Output the (X, Y) coordinate of the center of the cell containing the given text.  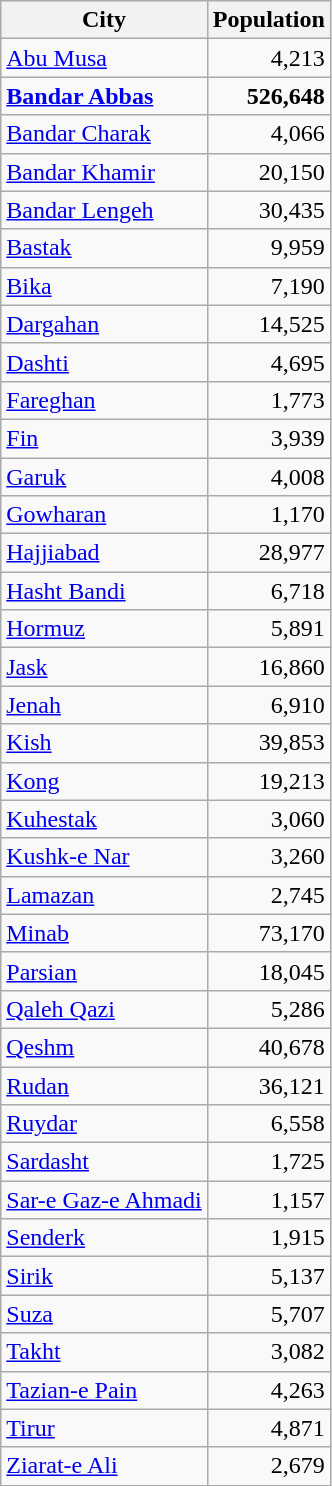
4,263 (268, 1390)
16,860 (268, 667)
5,137 (268, 1276)
Minab (104, 933)
19,213 (268, 781)
7,190 (268, 286)
Bika (104, 286)
Tazian-e Pain (104, 1390)
1,915 (268, 1238)
Abu Musa (104, 58)
Takht (104, 1352)
4,695 (268, 362)
Jenah (104, 705)
Lamazan (104, 895)
Kong (104, 781)
Bandar Abbas (104, 96)
Hormuz (104, 629)
Kish (104, 743)
3,082 (268, 1352)
9,959 (268, 248)
Ruydar (104, 1124)
1,773 (268, 400)
3,060 (268, 819)
526,648 (268, 96)
Suza (104, 1314)
Kuhestak (104, 819)
4,213 (268, 58)
2,745 (268, 895)
40,678 (268, 1047)
73,170 (268, 933)
14,525 (268, 324)
1,170 (268, 515)
Jask (104, 667)
Parsian (104, 971)
Rudan (104, 1085)
Sardasht (104, 1162)
4,871 (268, 1428)
4,066 (268, 134)
Dargahan (104, 324)
Dashti (104, 362)
Ziarat-e Ali (104, 1466)
Sirik (104, 1276)
Tirur (104, 1428)
39,853 (268, 743)
Fareghan (104, 400)
Kushk-e Nar (104, 857)
30,435 (268, 210)
6,718 (268, 591)
City (104, 20)
Bastak (104, 248)
Qaleh Qazi (104, 1009)
Fin (104, 438)
2,679 (268, 1466)
Gowharan (104, 515)
28,977 (268, 553)
3,260 (268, 857)
1,157 (268, 1200)
Bandar Charak (104, 134)
Bandar Lengeh (104, 210)
4,008 (268, 477)
5,891 (268, 629)
1,725 (268, 1162)
36,121 (268, 1085)
3,939 (268, 438)
5,286 (268, 1009)
5,707 (268, 1314)
20,150 (268, 172)
18,045 (268, 971)
6,558 (268, 1124)
Hasht Bandi (104, 591)
6,910 (268, 705)
Senderk (104, 1238)
Qeshm (104, 1047)
Garuk (104, 477)
Population (268, 20)
Bandar Khamir (104, 172)
Sar-e Gaz-e Ahmadi (104, 1200)
Hajjiabad (104, 553)
